Extract the (X, Y) coordinate from the center of the cell holding the provided text.  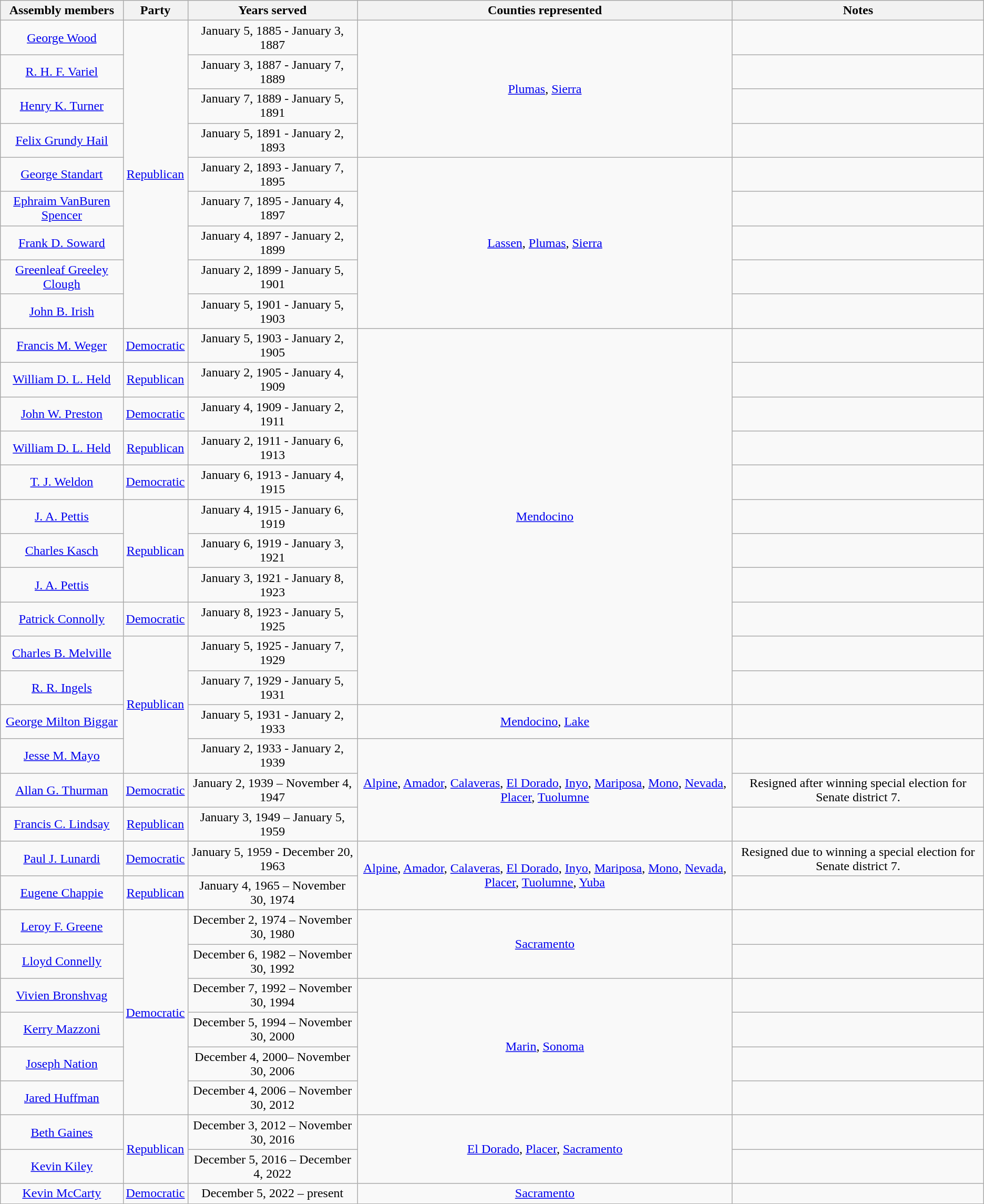
December 7, 1992 – November 30, 1994 (272, 996)
John B. Irish (62, 311)
Beth Gaines (62, 1132)
R. R. Ingels (62, 688)
Henry K. Turner (62, 106)
December 4, 2006 – November 30, 2012 (272, 1098)
Kevin McCarty (62, 1193)
December 5, 2022 – present (272, 1193)
Resigned after winning special election for Senate district 7. (858, 790)
Alpine, Amador, Calaveras, El Dorado, Inyo, Mariposa, Mono, Nevada, Placer, Tuolumne (545, 790)
January 3, 1949 – January 5, 1959 (272, 824)
El Dorado, Placer, Sacramento (545, 1149)
Party (156, 11)
December 5, 1994 – November 30, 2000 (272, 1029)
Kerry Mazzoni (62, 1029)
January 4, 1965 – November 30, 1974 (272, 893)
Greenleaf Greeley Clough (62, 277)
R. H. F. Variel (62, 72)
Notes (858, 11)
Jared Huffman (62, 1098)
Vivien Bronshvag (62, 996)
Joseph Nation (62, 1064)
January 5, 1903 - January 2, 1905 (272, 345)
January 2, 1933 - January 2, 1939 (272, 756)
Mendocino (545, 516)
January 5, 1931 - January 2, 1933 (272, 721)
Resigned due to winning a special election for Senate district 7. (858, 858)
December 4, 2000– November 30, 2006 (272, 1064)
George Wood (62, 38)
Allan G. Thurman (62, 790)
December 2, 1974 – November 30, 1980 (272, 926)
Patrick Connolly (62, 619)
January 2, 1905 - January 4, 1909 (272, 380)
January 4, 1909 - January 2, 1911 (272, 413)
George Milton Biggar (62, 721)
Years served (272, 11)
January 5, 1925 - January 7, 1929 (272, 653)
Alpine, Amador, Calaveras, El Dorado, Inyo, Mariposa, Mono, Nevada, Placer, Tuolumne, Yuba (545, 875)
January 7, 1929 - January 5, 1931 (272, 688)
January 3, 1921 - January 8, 1923 (272, 585)
Jesse M. Mayo (62, 756)
Francis M. Weger (62, 345)
George Standart (62, 175)
January 2, 1911 - January 6, 1913 (272, 448)
December 6, 1982 – November 30, 1992 (272, 961)
January 2, 1899 - January 5, 1901 (272, 277)
T. J. Weldon (62, 483)
Lassen, Plumas, Sierra (545, 243)
January 5, 1891 - January 2, 1893 (272, 140)
Marin, Sonoma (545, 1047)
Leroy F. Greene (62, 926)
Charles Kasch (62, 551)
Charles B. Melville (62, 653)
January 4, 1897 - January 2, 1899 (272, 243)
January 5, 1901 - January 5, 1903 (272, 311)
January 4, 1915 - January 6, 1919 (272, 516)
Counties represented (545, 11)
Mendocino, Lake (545, 721)
Ephraim VanBuren Spencer (62, 208)
Assembly members (62, 11)
Felix Grundy Hail (62, 140)
Eugene Chappie (62, 893)
January 5, 1959 - December 20, 1963 (272, 858)
Francis C. Lindsay (62, 824)
December 3, 2012 – November 30, 2016 (272, 1132)
December 5, 2016 – December 4, 2022 (272, 1166)
Frank D. Soward (62, 243)
January 5, 1885 - January 3, 1887 (272, 38)
January 8, 1923 - January 5, 1925 (272, 619)
John W. Preston (62, 413)
January 6, 1919 - January 3, 1921 (272, 551)
Plumas, Sierra (545, 89)
January 2, 1893 - January 7, 1895 (272, 175)
January 3, 1887 - January 7, 1889 (272, 72)
January 7, 1895 - January 4, 1897 (272, 208)
January 6, 1913 - January 4, 1915 (272, 483)
Paul J. Lunardi (62, 858)
Lloyd Connelly (62, 961)
January 2, 1939 – November 4, 1947 (272, 790)
Kevin Kiley (62, 1166)
January 7, 1889 - January 5, 1891 (272, 106)
